Locate the cell with the specified text and output its [X, Y] center coordinate. 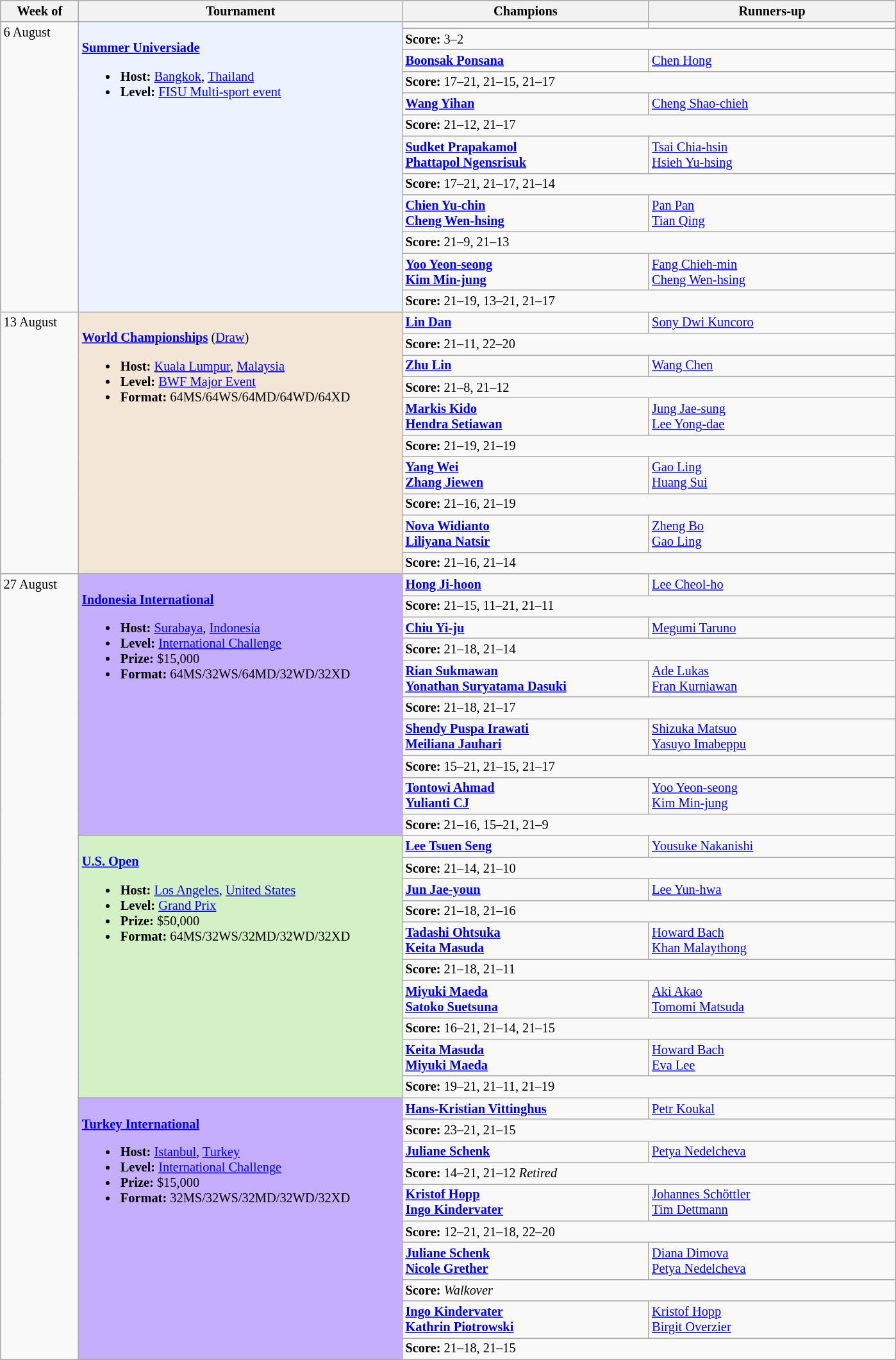
6 August [40, 167]
Score: 21–18, 21–14 [649, 649]
Juliane Schenk [526, 1152]
Jun Jae-youn [526, 889]
Johannes Schöttler Tim Dettmann [772, 1202]
Summer UniversiadeHost: Bangkok, ThailandLevel: FISU Multi-sport event [241, 167]
Diana Dimova Petya Nedelcheva [772, 1261]
27 August [40, 966]
Boonsak Ponsana [526, 60]
Turkey InternationalHost: Istanbul, TurkeyLevel: International ChallengePrize: $15,000Format: 32MS/32WS/32MD/32WD/32XD [241, 1229]
Jung Jae-sung Lee Yong-dae [772, 416]
Miyuki Maeda Satoko Suetsuna [526, 999]
Zheng Bo Gao Ling [772, 533]
Score: 21–18, 21–11 [649, 970]
Score: 15–21, 21–15, 21–17 [649, 766]
Score: 21–18, 21–17 [649, 708]
Gao Ling Huang Sui [772, 475]
Score: 21–19, 13–21, 21–17 [649, 301]
Chien Yu-chin Cheng Wen-hsing [526, 213]
Chen Hong [772, 60]
Lin Dan [526, 323]
Score: 21–9, 21–13 [649, 242]
Week of [40, 11]
Score: 3–2 [649, 39]
Aki Akao Tomomi Matsuda [772, 999]
Score: 21–16, 21–19 [649, 504]
World Championships (Draw)Host: Kuala Lumpur, MalaysiaLevel: BWF Major EventFormat: 64MS/64WS/64MD/64WD/64XD [241, 442]
Chiu Yi-ju [526, 628]
Ingo Kindervater Kathrin Piotrowski [526, 1320]
Score: 19–21, 21–11, 21–19 [649, 1087]
Yang Wei Zhang Jiewen [526, 475]
Zhu Lin [526, 365]
Score: 17–21, 21–17, 21–14 [649, 184]
Tontowi Ahmad Yulianti CJ [526, 796]
Indonesia InternationalHost: Surabaya, IndonesiaLevel: International ChallengePrize: $15,000Format: 64MS/32WS/64MD/32WD/32XD [241, 704]
Juliane Schenk Nicole Grether [526, 1261]
Lee Tsuen Seng [526, 846]
Score: 21–14, 21–10 [649, 868]
Fang Chieh-min Cheng Wen-hsing [772, 272]
Tadashi Ohtsuka Keita Masuda [526, 941]
Howard Bach Eva Lee [772, 1057]
Shizuka Matsuo Yasuyo Imabeppu [772, 737]
Score: 21–19, 21–19 [649, 446]
Score: 14–21, 21–12 Retired [649, 1173]
Lee Cheol-ho [772, 584]
Rian Sukmawan Yonathan Suryatama Dasuki [526, 678]
Lee Yun-hwa [772, 889]
Tournament [241, 11]
Hans-Kristian Vittinghus [526, 1109]
Howard Bach Khan Malaythong [772, 941]
Sony Dwi Kuncoro [772, 323]
Score: 21–15, 11–21, 21–11 [649, 606]
Keita Masuda Miyuki Maeda [526, 1057]
Pan Pan Tian Qing [772, 213]
Score: 21–12, 21–17 [649, 125]
Score: 21–16, 15–21, 21–9 [649, 825]
Score: 17–21, 21–15, 21–17 [649, 82]
13 August [40, 442]
Cheng Shao-chieh [772, 104]
Score: 12–21, 21–18, 22–20 [649, 1232]
Nova Widianto Liliyana Natsir [526, 533]
Runners-up [772, 11]
Markis Kido Hendra Setiawan [526, 416]
Tsai Chia-hsin Hsieh Yu-hsing [772, 155]
Yousuke Nakanishi [772, 846]
Score: Walkover [649, 1290]
Shendy Puspa Irawati Meiliana Jauhari [526, 737]
Score: 21–16, 21–14 [649, 563]
Wang Yihan [526, 104]
Score: 21–18, 21–15 [649, 1348]
Hong Ji-hoon [526, 584]
Score: 16–21, 21–14, 21–15 [649, 1028]
Kristof Hopp Ingo Kindervater [526, 1202]
Wang Chen [772, 365]
Sudket Prapakamol Phattapol Ngensrisuk [526, 155]
Score: 21–8, 21–12 [649, 387]
Score: 21–11, 22–20 [649, 344]
Score: 21–18, 21–16 [649, 911]
Petya Nedelcheva [772, 1152]
Kristof Hopp Birgit Overzier [772, 1320]
Champions [526, 11]
Score: 23–21, 21–15 [649, 1130]
U.S. OpenHost: Los Angeles, United StatesLevel: Grand PrixPrize: $50,000Format: 64MS/32WS/32MD/32WD/32XD [241, 967]
Megumi Taruno [772, 628]
Petr Koukal [772, 1109]
Ade Lukas Fran Kurniawan [772, 678]
